Find where the given text appears and provide that cell's center as (X, Y) coordinate. 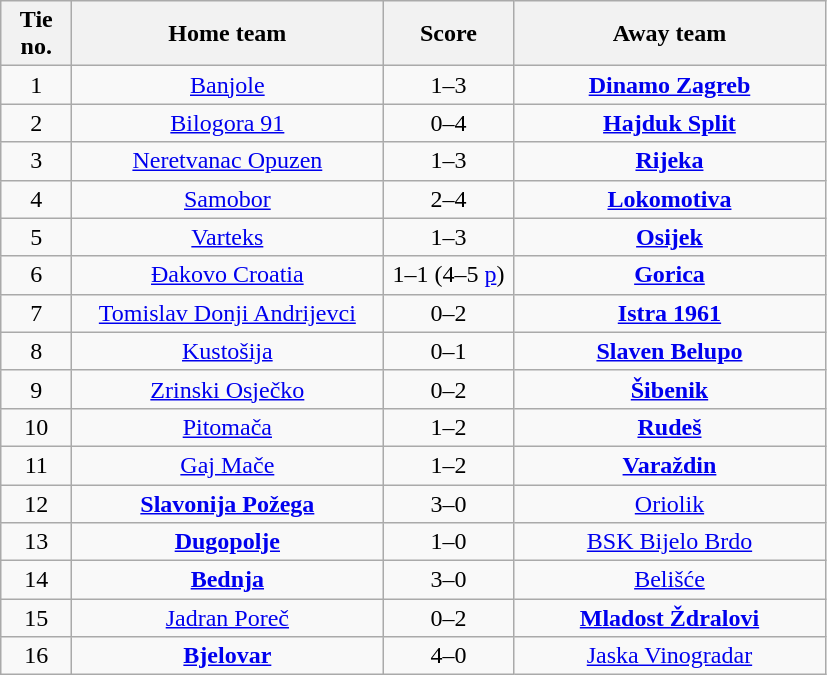
Tie no. (36, 34)
6 (36, 275)
Samobor (228, 199)
7 (36, 313)
Jadran Poreč (228, 618)
BSK Bijelo Brdo (670, 542)
Lokomotiva (670, 199)
Neretvanac Opuzen (228, 161)
Home team (228, 34)
5 (36, 237)
Dugopolje (228, 542)
Tomislav Donji Andrijevci (228, 313)
Kustošija (228, 351)
Mladost Ždralovi (670, 618)
Osijek (670, 237)
11 (36, 465)
Zrinski Osječko (228, 389)
Varteks (228, 237)
12 (36, 503)
Jaska Vinogradar (670, 656)
Pitomača (228, 427)
Varaždin (670, 465)
Oriolik (670, 503)
Rijeka (670, 161)
Bednja (228, 580)
Slaven Belupo (670, 351)
2–4 (448, 199)
Đakovo Croatia (228, 275)
3 (36, 161)
Rudeš (670, 427)
15 (36, 618)
0–4 (448, 123)
13 (36, 542)
8 (36, 351)
Belišće (670, 580)
2 (36, 123)
16 (36, 656)
Dinamo Zagreb (670, 85)
Score (448, 34)
1–1 (4–5 p) (448, 275)
Šibenik (670, 389)
Bjelovar (228, 656)
14 (36, 580)
Gorica (670, 275)
Away team (670, 34)
Gaj Mače (228, 465)
0–1 (448, 351)
Hajduk Split (670, 123)
Bilogora 91 (228, 123)
4 (36, 199)
10 (36, 427)
Banjole (228, 85)
1–0 (448, 542)
9 (36, 389)
Istra 1961 (670, 313)
4–0 (448, 656)
1 (36, 85)
Slavonija Požega (228, 503)
